Pinpoint the cell where the given text exists, returning its (X, Y) midpoint coordinate. 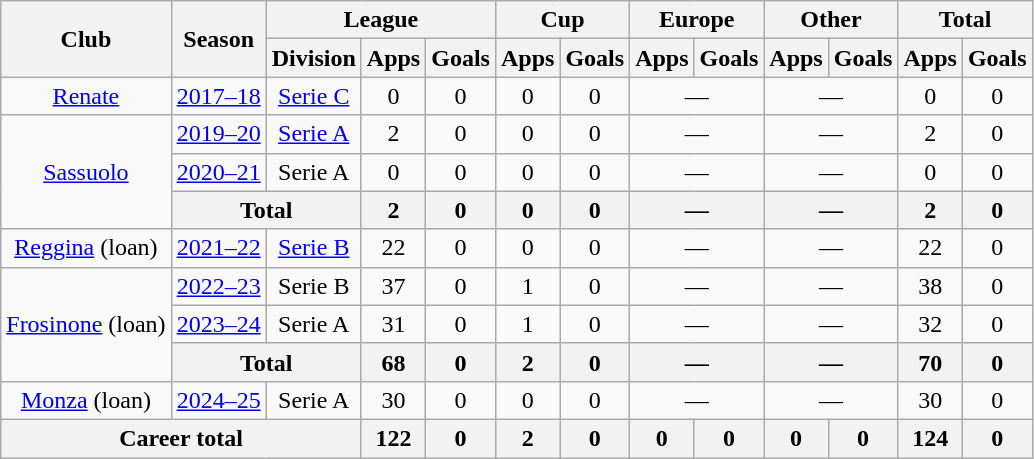
Renate (86, 96)
2019–20 (218, 134)
32 (930, 324)
68 (393, 362)
Club (86, 39)
2023–24 (218, 324)
Frosinone (loan) (86, 324)
Career total (182, 438)
2021–22 (218, 248)
Season (218, 39)
Sassuolo (86, 172)
League (380, 20)
122 (393, 438)
2017–18 (218, 96)
124 (930, 438)
Reggina (loan) (86, 248)
Europe (697, 20)
Serie C (314, 96)
37 (393, 286)
2020–21 (218, 172)
2022–23 (218, 286)
Other (831, 20)
Division (314, 58)
38 (930, 286)
31 (393, 324)
70 (930, 362)
2024–25 (218, 400)
Monza (loan) (86, 400)
Cup (562, 20)
